Locate the cell with the specified text and output its [X, Y] center coordinate. 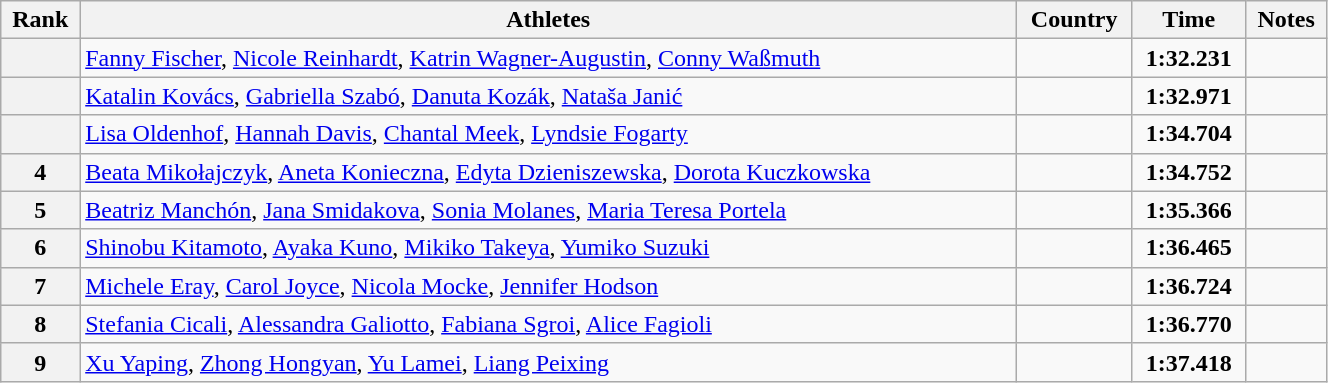
1:36.724 [1189, 286]
1:37.418 [1189, 362]
1:36.465 [1189, 248]
1:34.752 [1189, 172]
5 [40, 210]
Rank [40, 20]
Time [1189, 20]
Michele Eray, Carol Joyce, Nicola Mocke, Jennifer Hodson [548, 286]
Stefania Cicali, Alessandra Galiotto, Fabiana Sgroi, Alice Fagioli [548, 324]
7 [40, 286]
1:32.231 [1189, 58]
Xu Yaping, Zhong Hongyan, Yu Lamei, Liang Peixing [548, 362]
4 [40, 172]
1:32.971 [1189, 96]
Beata Mikołajczyk, Aneta Konieczna, Edyta Dzieniszewska, Dorota Kuczkowska [548, 172]
Notes [1286, 20]
Lisa Oldenhof, Hannah Davis, Chantal Meek, Lyndsie Fogarty [548, 134]
6 [40, 248]
1:35.366 [1189, 210]
1:36.770 [1189, 324]
8 [40, 324]
Country [1074, 20]
Fanny Fischer, Nicole Reinhardt, Katrin Wagner-Augustin, Conny Waßmuth [548, 58]
Beatriz Manchón, Jana Smidakova, Sonia Molanes, Maria Teresa Portela [548, 210]
Athletes [548, 20]
9 [40, 362]
Shinobu Kitamoto, Ayaka Kuno, Mikiko Takeya, Yumiko Suzuki [548, 248]
1:34.704 [1189, 134]
Katalin Kovács, Gabriella Szabó, Danuta Kozák, Nataša Janić [548, 96]
